Detect which cell encompasses the target text, then output its (x, y) center coordinate. 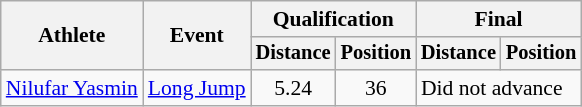
5.24 (294, 88)
36 (376, 88)
Athlete (72, 36)
Qualification (334, 19)
Event (197, 36)
Did not advance (498, 88)
Long Jump (197, 88)
Nilufar Yasmin (72, 88)
Final (498, 19)
